Find where the given text appears and provide that cell's center as [x, y] coordinate. 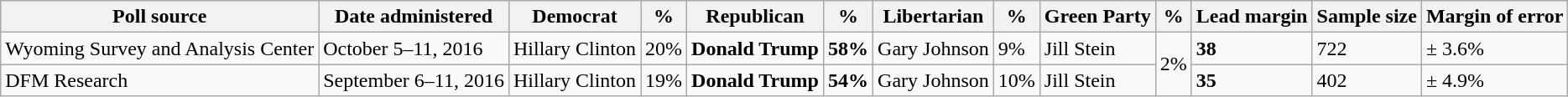
Wyoming Survey and Analysis Center [159, 48]
58% [847, 48]
Sample size [1367, 17]
± 3.6% [1495, 48]
19% [664, 80]
September 6–11, 2016 [414, 80]
722 [1367, 48]
20% [664, 48]
Democrat [574, 17]
2% [1173, 64]
Libertarian [934, 17]
± 4.9% [1495, 80]
54% [847, 80]
October 5–11, 2016 [414, 48]
35 [1252, 80]
Poll source [159, 17]
402 [1367, 80]
Republican [755, 17]
38 [1252, 48]
DFM Research [159, 80]
Date administered [414, 17]
Lead margin [1252, 17]
9% [1017, 48]
Margin of error [1495, 17]
10% [1017, 80]
Green Party [1097, 17]
